Find where the given text appears and provide that cell's center as (X, Y) coordinate. 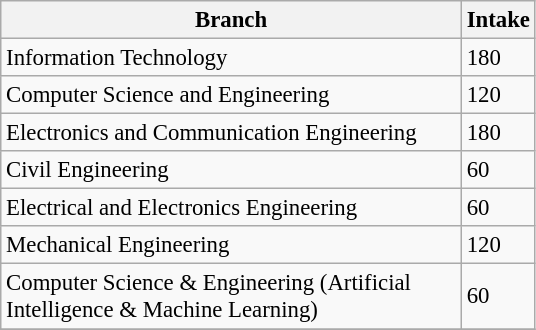
Information Technology (232, 58)
Mechanical Engineering (232, 245)
Intake (498, 20)
Electronics and Communication Engineering (232, 133)
Branch (232, 20)
Computer Science and Engineering (232, 95)
Electrical and Electronics Engineering (232, 208)
Computer Science & Engineering (Artificial Intelligence & Machine Learning) (232, 296)
Civil Engineering (232, 170)
